Search for the cell housing the specified text and yield its [X, Y] center coordinate. 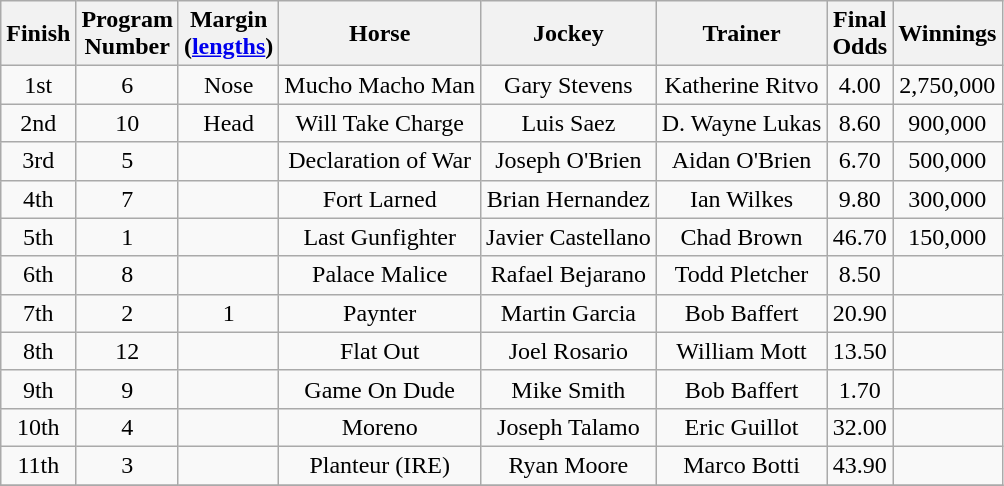
Margin(lengths) [228, 34]
Brian Hernandez [569, 199]
Joseph Talamo [569, 427]
Last Gunfighter [380, 237]
Nose [228, 85]
Will Take Charge [380, 123]
Rafael Bejarano [569, 275]
150,000 [948, 237]
Moreno [380, 427]
8.60 [860, 123]
11th [38, 465]
D. Wayne Lukas [742, 123]
Mucho Macho Man [380, 85]
1.70 [860, 389]
Ian Wilkes [742, 199]
Joel Rosario [569, 351]
6th [38, 275]
500,000 [948, 161]
6.70 [860, 161]
900,000 [948, 123]
Planteur (IRE) [380, 465]
Horse [380, 34]
Game On Dude [380, 389]
Winnings [948, 34]
6 [128, 85]
Marco Botti [742, 465]
ProgramNumber [128, 34]
8.50 [860, 275]
Finish [38, 34]
Luis Saez [569, 123]
Trainer [742, 34]
Martin Garcia [569, 313]
8th [38, 351]
Paynter [380, 313]
4.00 [860, 85]
Eric Guillot [742, 427]
2,750,000 [948, 85]
Palace Malice [380, 275]
3 [128, 465]
Gary Stevens [569, 85]
1st [38, 85]
4th [38, 199]
10th [38, 427]
Javier Castellano [569, 237]
Katherine Ritvo [742, 85]
Todd Pletcher [742, 275]
46.70 [860, 237]
FinalOdds [860, 34]
8 [128, 275]
2nd [38, 123]
10 [128, 123]
3rd [38, 161]
5th [38, 237]
9.80 [860, 199]
7 [128, 199]
20.90 [860, 313]
Head [228, 123]
9th [38, 389]
300,000 [948, 199]
9 [128, 389]
Jockey [569, 34]
Flat Out [380, 351]
43.90 [860, 465]
13.50 [860, 351]
32.00 [860, 427]
William Mott [742, 351]
Fort Larned [380, 199]
5 [128, 161]
Aidan O'Brien [742, 161]
Declaration of War [380, 161]
12 [128, 351]
Joseph O'Brien [569, 161]
Mike Smith [569, 389]
4 [128, 427]
Chad Brown [742, 237]
7th [38, 313]
2 [128, 313]
Ryan Moore [569, 465]
